Pinpoint the cell where the given text exists, returning its [x, y] midpoint coordinate. 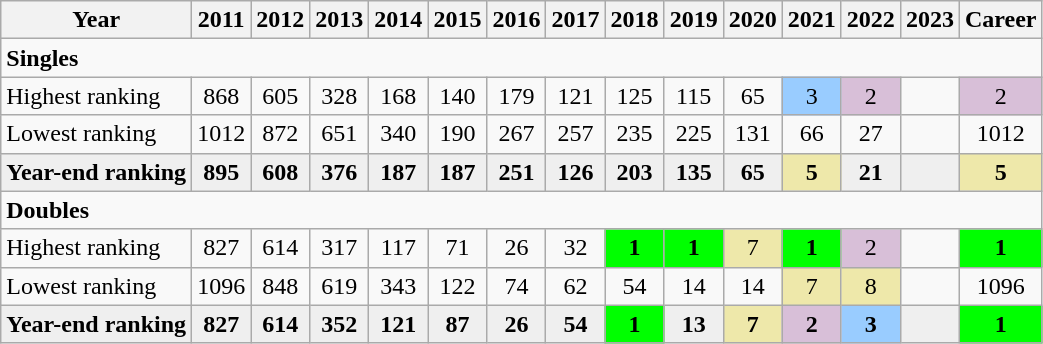
868 [222, 96]
2020 [752, 20]
328 [340, 96]
2017 [576, 20]
Singles [522, 58]
2013 [340, 20]
131 [752, 134]
179 [516, 96]
8 [870, 286]
257 [576, 134]
2014 [398, 20]
2023 [930, 20]
2018 [634, 20]
126 [576, 172]
74 [516, 286]
21 [870, 172]
62 [576, 286]
2016 [516, 20]
2015 [458, 20]
32 [576, 248]
117 [398, 248]
135 [694, 172]
Doubles [522, 210]
251 [516, 172]
2022 [870, 20]
340 [398, 134]
87 [458, 324]
168 [398, 96]
352 [340, 324]
317 [340, 248]
190 [458, 134]
2019 [694, 20]
140 [458, 96]
115 [694, 96]
Career [1000, 20]
Year [96, 20]
872 [280, 134]
235 [634, 134]
27 [870, 134]
848 [280, 286]
619 [340, 286]
225 [694, 134]
895 [222, 172]
267 [516, 134]
122 [458, 286]
71 [458, 248]
651 [340, 134]
203 [634, 172]
66 [812, 134]
2011 [222, 20]
343 [398, 286]
605 [280, 96]
2012 [280, 20]
376 [340, 172]
13 [694, 324]
2021 [812, 20]
125 [634, 96]
608 [280, 172]
